Identify which cell holds the provided text, then report its (x, y) central coordinate. 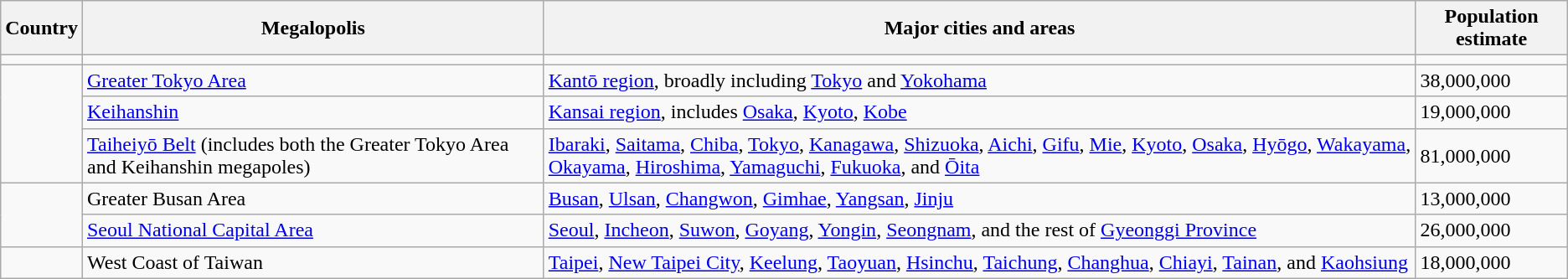
Population estimate (1491, 28)
Megalopolis (313, 28)
Kantō region, broadly including Tokyo and Yokohama (980, 80)
26,000,000 (1491, 230)
West Coast of Taiwan (313, 262)
Keihanshin (313, 112)
Taiheiyō Belt (includes both the Greater Tokyo Area and Keihanshin megapoles) (313, 156)
Major cities and areas (980, 28)
Kansai region, includes Osaka, Kyoto, Kobe (980, 112)
Busan, Ulsan, Changwon, Gimhae, Yangsan, Jinju (980, 199)
13,000,000 (1491, 199)
Country (42, 28)
Ibaraki, Saitama, Chiba, Tokyo, Kanagawa, Shizuoka, Aichi, Gifu, Mie, Kyoto, Osaka, Hyōgo, Wakayama, Okayama, Hiroshima, Yamaguchi, Fukuoka, and Ōita (980, 156)
18,000,000 (1491, 262)
38,000,000 (1491, 80)
Greater Busan Area (313, 199)
Seoul National Capital Area (313, 230)
81,000,000 (1491, 156)
Seoul, Incheon, Suwon, Goyang, Yongin, Seongnam, and the rest of Gyeonggi Province (980, 230)
Taipei, New Taipei City, Keelung, Taoyuan, Hsinchu, Taichung, Changhua, Chiayi, Tainan, and Kaohsiung (980, 262)
19,000,000 (1491, 112)
Greater Tokyo Area (313, 80)
